From the cell containing the given text, extract its center point as (X, Y) coordinate. 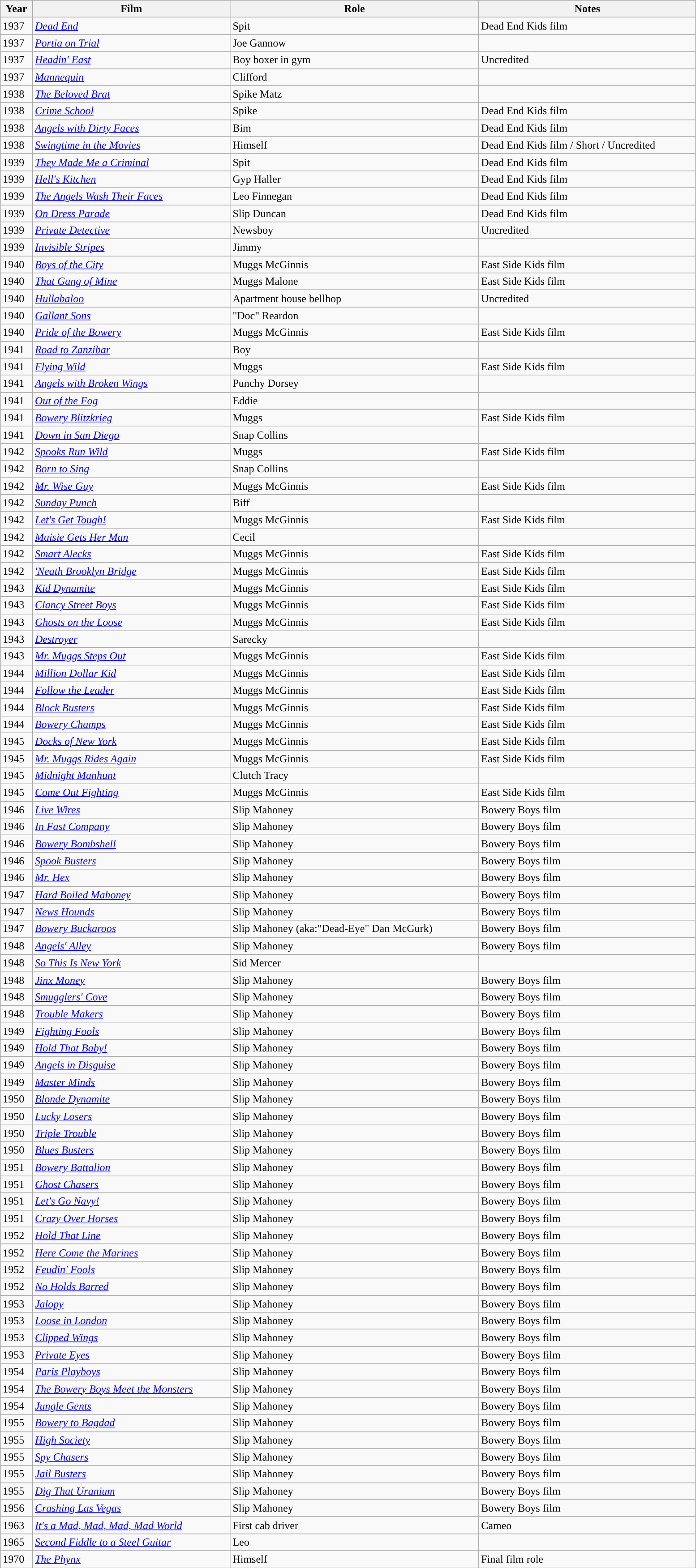
Jail Busters (131, 1474)
Mr. Muggs Steps Out (131, 656)
So This Is New York (131, 963)
Clipped Wings (131, 1338)
Dead End Kids film / Short / Uncredited (588, 145)
Spy Chasers (131, 1457)
Crime School (131, 111)
Kid Dynamite (131, 588)
Cecil (355, 537)
Fighting Fools (131, 1031)
Apartment house bellhop (355, 299)
1970 (17, 1559)
Boys of the City (131, 265)
Gyp Haller (355, 179)
Hold That Baby! (131, 1048)
Mr. Hex (131, 878)
Jungle Gents (131, 1406)
Mr. Muggs Rides Again (131, 759)
Jimmy (355, 248)
The Beloved Brat (131, 94)
First cab driver (355, 1525)
Come Out Fighting (131, 793)
Boy (355, 350)
Bowery Blitzkrieg (131, 418)
Private Detective (131, 231)
Mr. Wise Guy (131, 486)
Hell's Kitchen (131, 179)
Mannequin (131, 77)
The Phynx (131, 1559)
Smugglers' Cove (131, 997)
News Hounds (131, 912)
Bowery Bombshell (131, 844)
Dead End (131, 26)
Bim (355, 128)
Gallant Sons (131, 316)
Final film role (588, 1559)
That Gang of Mine (131, 282)
1963 (17, 1525)
Spike Matz (355, 94)
The Bowery Boys Meet the Monsters (131, 1389)
Flying Wild (131, 367)
1956 (17, 1508)
Born to Sing (131, 469)
Year (17, 9)
In Fast Company (131, 827)
Angels with Dirty Faces (131, 128)
Cameo (588, 1525)
Jinx Money (131, 980)
Slip Mahoney (aka:"Dead-Eye" Dan McGurk) (355, 929)
Midnight Manhunt (131, 776)
Muggs Malone (355, 282)
Here Come the Marines (131, 1252)
Invisible Stripes (131, 248)
Hold That Line (131, 1235)
Trouble Makers (131, 1014)
Docks of New York (131, 741)
Clutch Tracy (355, 776)
Sunday Punch (131, 503)
Boy boxer in gym (355, 60)
Dig That Uranium (131, 1491)
Notes (588, 9)
No Holds Barred (131, 1286)
Feudin' Fools (131, 1269)
They Made Me a Criminal (131, 162)
Punchy Dorsey (355, 384)
Lucky Losers (131, 1116)
Spooks Run Wild (131, 452)
Pride of the Bowery (131, 333)
Live Wires (131, 810)
Follow the Leader (131, 690)
Second Fiddle to a Steel Guitar (131, 1542)
Ghosts on the Loose (131, 622)
Loose in London (131, 1321)
High Society (131, 1440)
Bowery Buckaroos (131, 929)
Spike (355, 111)
It's a Mad, Mad, Mad, Mad World (131, 1525)
Bowery Battalion (131, 1167)
Role (355, 9)
The Angels Wash Their Faces (131, 196)
Block Busters (131, 707)
Leo Finnegan (355, 196)
1965 (17, 1542)
Sid Mercer (355, 963)
Master Minds (131, 1082)
Bowery to Bagdad (131, 1423)
Joe Gannow (355, 43)
Down in San Diego (131, 435)
Bowery Champs (131, 724)
Leo (355, 1542)
Ghost Chasers (131, 1184)
Triple Trouble (131, 1133)
'Neath Brooklyn Bridge (131, 571)
Blues Busters (131, 1150)
Paris Playboys (131, 1372)
Crashing Las Vegas (131, 1508)
Blonde Dynamite (131, 1099)
Smart Alecks (131, 554)
Swingtime in the Movies (131, 145)
Spook Busters (131, 861)
Maisie Gets Her Man (131, 537)
Sarecky (355, 639)
"Doc" Reardon (355, 316)
Hard Boiled Mahoney (131, 895)
Portia on Trial (131, 43)
Angels in Disguise (131, 1065)
Let's Get Tough! (131, 520)
Hullabaloo (131, 299)
On Dress Parade (131, 214)
Private Eyes (131, 1355)
Angels' Alley (131, 946)
Film (131, 9)
Headin' East (131, 60)
Angels with Broken Wings (131, 384)
Biff (355, 503)
Road to Zanzibar (131, 350)
Destroyer (131, 639)
Million Dollar Kid (131, 673)
Newsboy (355, 231)
Out of the Fog (131, 401)
Slip Duncan (355, 214)
Jalopy (131, 1304)
Eddie (355, 401)
Clifford (355, 77)
Clancy Street Boys (131, 605)
Let's Go Navy! (131, 1201)
Crazy Over Horses (131, 1218)
